Determine the [x, y] coordinate at the center of the cell enclosing the given text.  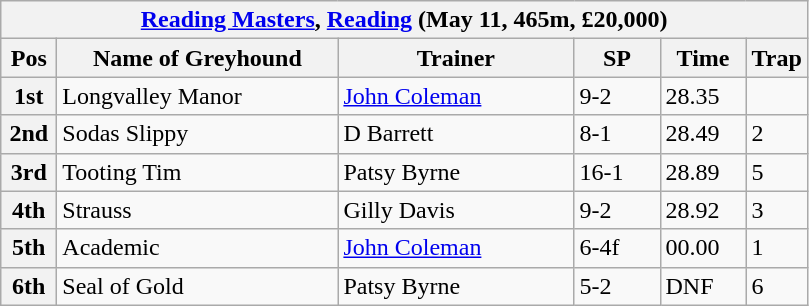
5 [776, 172]
Seal of Gold [198, 286]
D Barrett [456, 134]
Trainer [456, 58]
Gilly Davis [456, 210]
16-1 [617, 172]
Time [703, 58]
Reading Masters, Reading (May 11, 465m, £20,000) [404, 20]
4th [29, 210]
Sodas Slippy [198, 134]
Academic [198, 248]
Strauss [198, 210]
2 [776, 134]
6-4f [617, 248]
5th [29, 248]
Pos [29, 58]
Longvalley Manor [198, 96]
28.49 [703, 134]
3rd [29, 172]
28.89 [703, 172]
28.35 [703, 96]
Trap [776, 58]
3 [776, 210]
1st [29, 96]
DNF [703, 286]
28.92 [703, 210]
SP [617, 58]
1 [776, 248]
Name of Greyhound [198, 58]
8-1 [617, 134]
6 [776, 286]
00.00 [703, 248]
2nd [29, 134]
Tooting Tim [198, 172]
5-2 [617, 286]
6th [29, 286]
